Provide the (X, Y) coordinate of the cell's center where the given text is located.  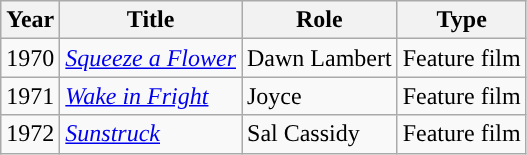
1972 (30, 134)
Sunstruck (151, 134)
Title (151, 20)
Sal Cassidy (320, 134)
Joyce (320, 96)
1971 (30, 96)
Wake in Fright (151, 96)
Year (30, 20)
Squeeze a Flower (151, 58)
1970 (30, 58)
Type (462, 20)
Role (320, 20)
Dawn Lambert (320, 58)
